Output the (X, Y) coordinate of the center of the cell containing the given text.  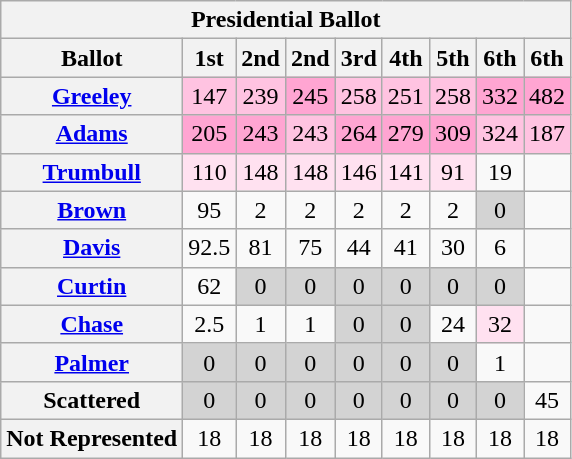
Trumbull (92, 172)
264 (358, 134)
91 (452, 172)
24 (452, 324)
5th (452, 58)
279 (406, 134)
205 (210, 134)
41 (406, 248)
62 (210, 286)
146 (358, 172)
239 (261, 96)
Adams (92, 134)
251 (406, 96)
6 (500, 248)
1st (210, 58)
309 (452, 134)
Scattered (92, 400)
44 (358, 248)
32 (500, 324)
Brown (92, 210)
147 (210, 96)
245 (310, 96)
324 (500, 134)
Ballot (92, 58)
3rd (358, 58)
95 (210, 210)
Curtin (92, 286)
Palmer (92, 362)
Greeley (92, 96)
81 (261, 248)
2.5 (210, 324)
19 (500, 172)
92.5 (210, 248)
Presidential Ballot (286, 20)
Chase (92, 324)
30 (452, 248)
45 (548, 400)
141 (406, 172)
482 (548, 96)
110 (210, 172)
332 (500, 96)
4th (406, 58)
75 (310, 248)
187 (548, 134)
Davis (92, 248)
Not Represented (92, 438)
